Identify which cell holds the provided text, then report its (X, Y) central coordinate. 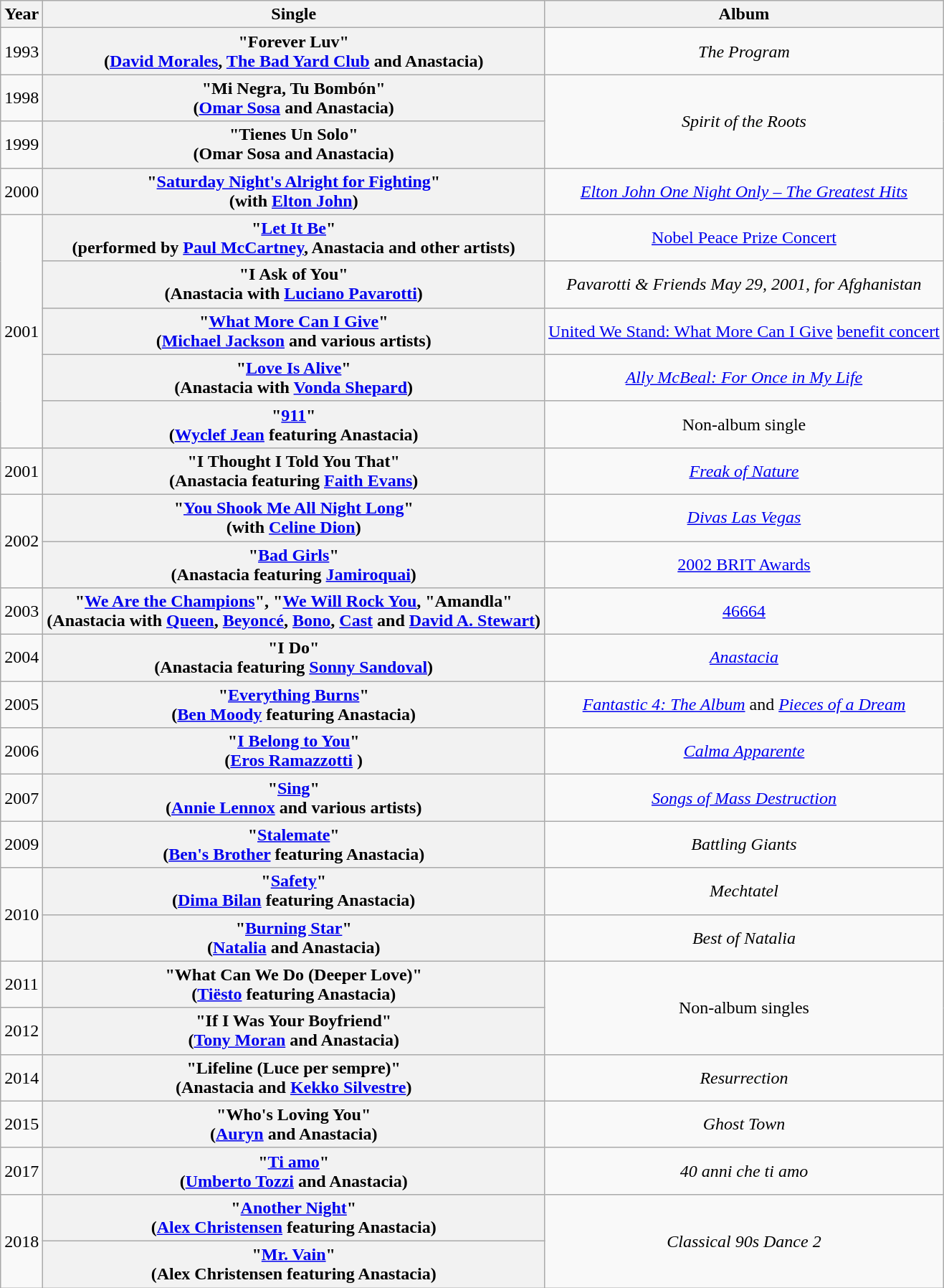
Battling Giants (744, 845)
2011 (22, 984)
Songs of Mass Destruction (744, 797)
2003 (22, 611)
Classical 90s Dance 2 (744, 1241)
2014 (22, 1077)
"If I Was Your Boyfriend"(Tony Moran and Anastacia) (294, 1031)
"Mi Negra, Tu Bombón"(Omar Sosa and Anastacia) (294, 98)
Resurrection (744, 1077)
Nobel Peace Prize Concert (744, 238)
Mechtatel (744, 891)
"We Are the Champions", "We Will Rock You, "Amandla"(Anastacia with Queen, Beyoncé, Bono, Cast and David A. Stewart) (294, 611)
"Another Night"(Alex Christensen featuring Anastacia) (294, 1218)
"I Do"(Anastacia featuring Sonny Sandoval) (294, 658)
"What More Can I Give"(Michael Jackson and various artists) (294, 331)
"Love Is Alive"(Anastacia with Vonda Shepard) (294, 377)
2000 (22, 191)
"Sing"(Annie Lennox and various artists) (294, 797)
"I Belong to You"(Eros Ramazzotti ) (294, 752)
"Lifeline (Luce per sempre)"(Anastacia and Kekko Silvestre) (294, 1077)
"I Thought I Told You That"(Anastacia featuring Faith Evans) (294, 470)
Anastacia (744, 658)
Ghost Town (744, 1124)
Divas Las Vegas (744, 518)
The Program (744, 52)
"Bad Girls"(Anastacia featuring Jamiroquai) (294, 564)
46664 (744, 611)
Freak of Nature (744, 470)
Calma Apparente (744, 752)
2012 (22, 1031)
2005 (22, 704)
Elton John One Night Only – The Greatest Hits (744, 191)
2002 BRIT Awards (744, 564)
Album (744, 14)
"Forever Luv"(David Morales, The Bad Yard Club and Anastacia) (294, 52)
"911"(Wyclef Jean featuring Anastacia) (294, 425)
2015 (22, 1124)
"Who's Loving You"(Auryn and Anastacia) (294, 1124)
United We Stand: What More Can I Give benefit concert (744, 331)
1999 (22, 145)
"What Can We Do (Deeper Love)"(Tiësto featuring Anastacia) (294, 984)
Year (22, 14)
2002 (22, 541)
"Stalemate"(Ben's Brother featuring Anastacia) (294, 845)
2004 (22, 658)
Non-album single (744, 425)
2009 (22, 845)
"Burning Star"(Natalia and Anastacia) (294, 938)
"Mr. Vain"(Alex Christensen featuring Anastacia) (294, 1264)
"I Ask of You"(Anastacia with Luciano Pavarotti) (294, 284)
Single (294, 14)
"Tienes Un Solo"(Omar Sosa and Anastacia) (294, 145)
"Let It Be"(performed by Paul McCartney, Anastacia and other artists) (294, 238)
2007 (22, 797)
2017 (22, 1170)
Best of Natalia (744, 938)
40 anni che ti amo (744, 1170)
Ally McBeal: For Once in My Life (744, 377)
Pavarotti & Friends May 29, 2001, for Afghanistan (744, 284)
Non-album singles (744, 1008)
Spirit of the Roots (744, 121)
2018 (22, 1241)
Fantastic 4: The Album and Pieces of a Dream (744, 704)
1998 (22, 98)
"Everything Burns"(Ben Moody featuring Anastacia) (294, 704)
2006 (22, 752)
1993 (22, 52)
"Ti amo"(Umberto Tozzi and Anastacia) (294, 1170)
"You Shook Me All Night Long"(with Celine Dion) (294, 518)
"Safety"(Dima Bilan featuring Anastacia) (294, 891)
2010 (22, 914)
"Saturday Night's Alright for Fighting"(with Elton John) (294, 191)
